Return the (x, y) coordinate for the center point of the cell that contains the specified text.  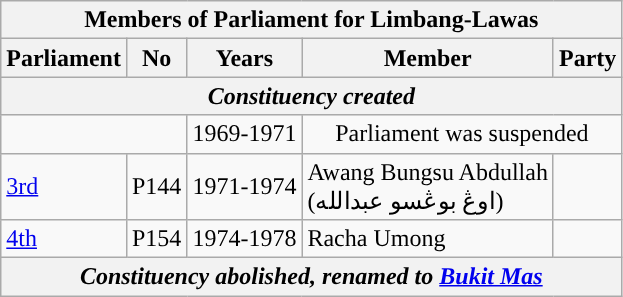
No (156, 58)
Party (587, 58)
Member (428, 58)
Constituency abolished, renamed to Bukit Mas (312, 277)
1974-1978 (244, 239)
Constituency created (312, 96)
4th (64, 239)
Members of Parliament for Limbang-Lawas (312, 20)
Racha Umong (428, 239)
1971-1974 (244, 186)
Years (244, 58)
3rd (64, 186)
Parliament (64, 58)
P144 (156, 186)
1969-1971 (244, 134)
Parliament was suspended (462, 134)
P154 (156, 239)
Awang Bungsu Abdullah (اوڠ بوڠسو عبدالله) (428, 186)
